From the cell containing the given text, extract its center point as (x, y) coordinate. 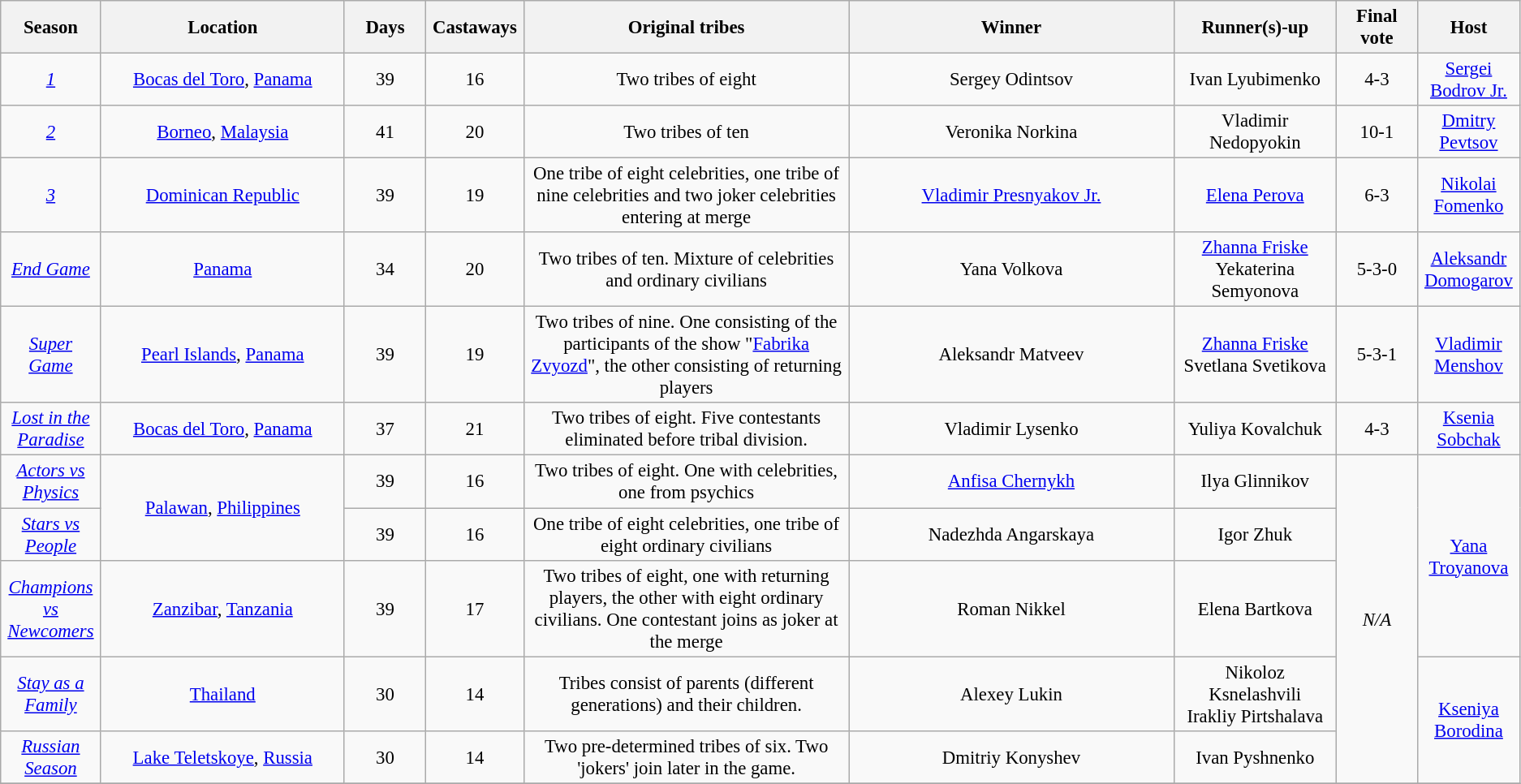
6-3 (1377, 196)
Two tribes of eight (686, 80)
Pearl Islands, Panama (222, 355)
Borneo, Malaysia (222, 131)
Zhanna FriskeSvetlana Svetikova (1255, 355)
Two pre-determined tribes of six. Two 'jokers' join later in the game. (686, 756)
Nikoloz KsnelashviliIrakliy Pirtshalava (1255, 694)
Palawan, Philippines (222, 508)
Sergey Odintsov (1011, 80)
2 (50, 131)
Days (385, 28)
Kseniya Borodina (1468, 720)
Location (222, 28)
Runner(s)-up (1255, 28)
5-3-0 (1377, 269)
Yana Troyanova (1468, 556)
Aleksandr Domogarov (1468, 269)
Igor Zhuk (1255, 534)
34 (385, 269)
Yana Volkova (1011, 269)
End Game (50, 269)
Winner (1011, 28)
Ilya Glinnikov (1255, 482)
Zhanna FriskeYekaterina Semyonova (1255, 269)
Nikolai Fomenko (1468, 196)
Dmitry Pevtsov (1468, 131)
21 (476, 429)
5-3-1 (1377, 355)
Thailand (222, 694)
17 (476, 609)
Aleksandr Matveev (1011, 355)
Two tribes of ten (686, 131)
Actors vs Physics (50, 482)
One tribe of eight celebrities, one tribe of eight ordinary civilians (686, 534)
N/A (1377, 619)
Dmitriy Konyshev (1011, 756)
Elena Bartkova (1255, 609)
One tribe of eight celebrities, one tribe of nine celebrities and two joker celebrities entering at merge (686, 196)
Two tribes of eight. One with celebrities, one from psychics (686, 482)
1 (50, 80)
Sergei Bodrov Jr. (1468, 80)
Lost in the Paradise (50, 429)
Alexey Lukin (1011, 694)
10-1 (1377, 131)
Veronika Norkina (1011, 131)
Panama (222, 269)
Nadezhda Angarskaya (1011, 534)
Two tribes of nine. One consisting of the participants of the show "Fabrika Zvyozd", the other consisting of returning players (686, 355)
Two tribes of ten. Mixture of celebrities and ordinary civilians (686, 269)
Champions vs Newcomers (50, 609)
Two tribes of eight, one with returning players, the other with eight ordinary civilians. One contestant joins as joker at the merge (686, 609)
37 (385, 429)
Roman Nikkel (1011, 609)
Russian Season (50, 756)
Ivan Lyubimenko (1255, 80)
3 (50, 196)
Stars vs People (50, 534)
Anfisa Chernykh (1011, 482)
Stay as a Family (50, 694)
Elena Perova (1255, 196)
Tribes consist of parents (different generations) and their children. (686, 694)
Dominican Republic (222, 196)
Host (1468, 28)
Vladimir Lysenko (1011, 429)
Season (50, 28)
Two tribes of eight. Five contestants eliminated before tribal division. (686, 429)
Yuliya Kovalchuk (1255, 429)
Vladimir Presnyakov Jr. (1011, 196)
Original tribes (686, 28)
Ksenia Sobchak (1468, 429)
Ivan Pyshnenko (1255, 756)
Super Game (50, 355)
Castaways (476, 28)
Vladimir Nedopyokin (1255, 131)
Final vote (1377, 28)
Vladimir Menshov (1468, 355)
41 (385, 131)
Zanzibar, Tanzania (222, 609)
Lake Teletskoye, Russia (222, 756)
